Output the (x, y) coordinate of the center of the cell containing the given text.  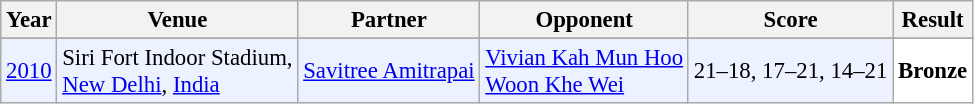
2010 (29, 72)
Bronze (933, 72)
Savitree Amitrapai (389, 72)
Year (29, 20)
21–18, 17–21, 14–21 (790, 72)
Score (790, 20)
Siri Fort Indoor Stadium,New Delhi, India (178, 72)
Vivian Kah Mun Hoo Woon Khe Wei (584, 72)
Venue (178, 20)
Result (933, 20)
Partner (389, 20)
Opponent (584, 20)
